Locate the cell with the specified text and output its (X, Y) center coordinate. 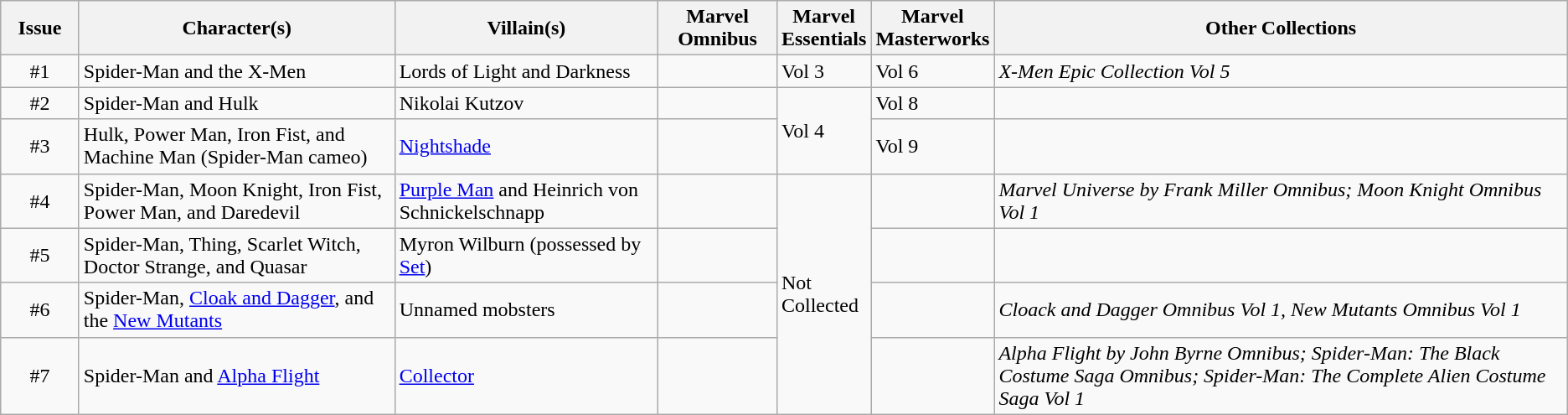
Character(s) (236, 29)
Marvel Essentials (823, 29)
Spider-Man and Alpha Flight (236, 376)
Other Collections (1281, 29)
Not Collected (823, 293)
Purple Man and Heinrich von Schnickelschnapp (526, 201)
Nikolai Kutzov (526, 103)
Alpha Flight by John Byrne Omnibus; Spider-Man: The Black Costume Saga Omnibus; Spider-Man: The Complete Alien Costume Saga Vol 1 (1281, 376)
Vol 9 (933, 146)
Myron Wilburn (possessed by Set) (526, 255)
Hulk, Power Man, Iron Fist, and Machine Man (Spider-Man cameo) (236, 146)
#1 (40, 71)
X-Men Epic Collection Vol 5 (1281, 71)
#6 (40, 310)
Vol 4 (823, 131)
Nightshade (526, 146)
#2 (40, 103)
Vol 6 (933, 71)
Spider-Man, Thing, Scarlet Witch, Doctor Strange, and Quasar (236, 255)
#3 (40, 146)
Collector (526, 376)
Marvel Omnibus (718, 29)
#7 (40, 376)
Spider-Man and the X-Men (236, 71)
#5 (40, 255)
Unnamed mobsters (526, 310)
Issue (40, 29)
Spider-Man, Moon Knight, Iron Fist, Power Man, and Daredevil (236, 201)
#4 (40, 201)
Cloack and Dagger Omnibus Vol 1, New Mutants Omnibus Vol 1 (1281, 310)
Marvel Masterworks (933, 29)
Vol 8 (933, 103)
Lords of Light and Darkness (526, 71)
Spider-Man and Hulk (236, 103)
Villain(s) (526, 29)
Vol 3 (823, 71)
Marvel Universe by Frank Miller Omnibus; Moon Knight Omnibus Vol 1 (1281, 201)
Spider-Man, Cloak and Dagger, and the New Mutants (236, 310)
